Search for the cell housing the specified text and yield its (x, y) center coordinate. 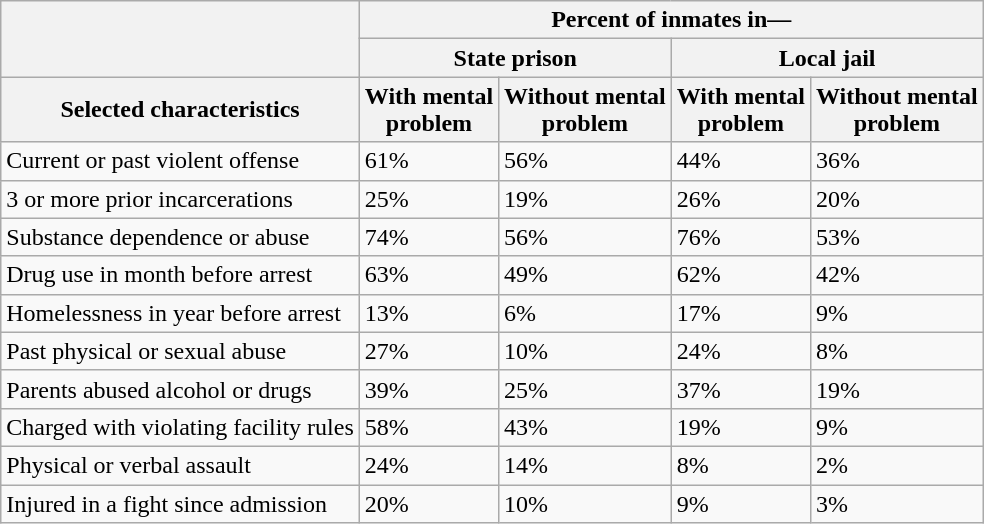
3% (898, 503)
49% (586, 275)
36% (898, 161)
Physical or verbal assault (180, 465)
Substance dependence or abuse (180, 237)
44% (740, 161)
62% (740, 275)
Selected characteristics (180, 110)
53% (898, 237)
43% (586, 427)
42% (898, 275)
Parents abused alcohol or drugs (180, 389)
27% (428, 351)
Past physical or sexual abuse (180, 351)
37% (740, 389)
Injured in a fight since admission (180, 503)
Homelessness in year before arrest (180, 313)
3 or more prior incarcerations (180, 199)
Current or past violent offense (180, 161)
26% (740, 199)
Charged with violating facility rules (180, 427)
63% (428, 275)
6% (586, 313)
2% (898, 465)
Drug use in month before arrest (180, 275)
39% (428, 389)
58% (428, 427)
State prison (515, 58)
74% (428, 237)
Percent of inmates in— (671, 20)
76% (740, 237)
61% (428, 161)
13% (428, 313)
17% (740, 313)
Local jail (827, 58)
14% (586, 465)
